Find where the given text appears and provide that cell's center as (x, y) coordinate. 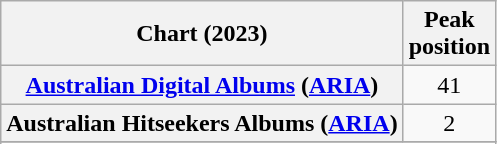
Australian Hitseekers Albums (ARIA) (202, 123)
Australian Digital Albums (ARIA) (202, 85)
Chart (2023) (202, 34)
Peakposition (449, 34)
41 (449, 85)
2 (449, 123)
